Return [X, Y] of the center of cell containing provided text 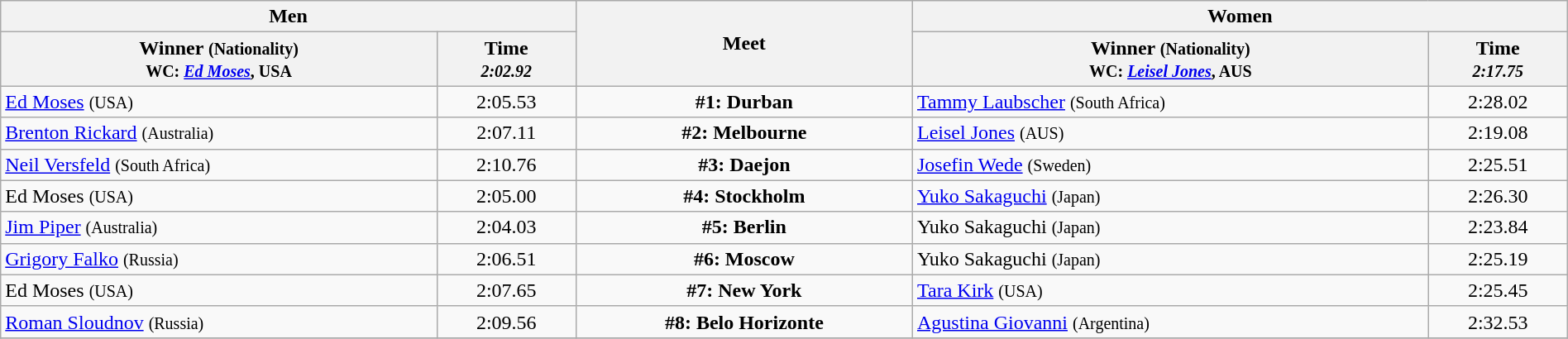
Winner (Nationality)WC: Ed Moses, USA [219, 60]
2:05.53 [506, 102]
Tara Kirk (USA) [1170, 290]
Men [288, 17]
2:32.53 [1498, 322]
Meet [744, 43]
#4: Stockholm [744, 196]
Time2:02.92 [506, 60]
Leisel Jones (AUS) [1170, 133]
#1: Durban [744, 102]
#7: New York [744, 290]
2:10.76 [506, 165]
2:05.00 [506, 196]
2:09.56 [506, 322]
#8: Belo Horizonte [744, 322]
Jim Piper (Australia) [219, 227]
Tammy Laubscher (South Africa) [1170, 102]
#2: Melbourne [744, 133]
Roman Sloudnov (Russia) [219, 322]
2:07.65 [506, 290]
2:28.02 [1498, 102]
Time2:17.75 [1498, 60]
2:07.11 [506, 133]
Winner (Nationality)WC: Leisel Jones, AUS [1170, 60]
2:25.45 [1498, 290]
2:19.08 [1498, 133]
2:26.30 [1498, 196]
#6: Moscow [744, 259]
Grigory Falko (Russia) [219, 259]
Josefin Wede (Sweden) [1170, 165]
Brenton Rickard (Australia) [219, 133]
2:04.03 [506, 227]
2:25.19 [1498, 259]
Women [1240, 17]
Neil Versfeld (South Africa) [219, 165]
Agustina Giovanni (Argentina) [1170, 322]
2:06.51 [506, 259]
2:23.84 [1498, 227]
#5: Berlin [744, 227]
#3: Daejon [744, 165]
2:25.51 [1498, 165]
